Detect which cell encompasses the target text, then output its [X, Y] center coordinate. 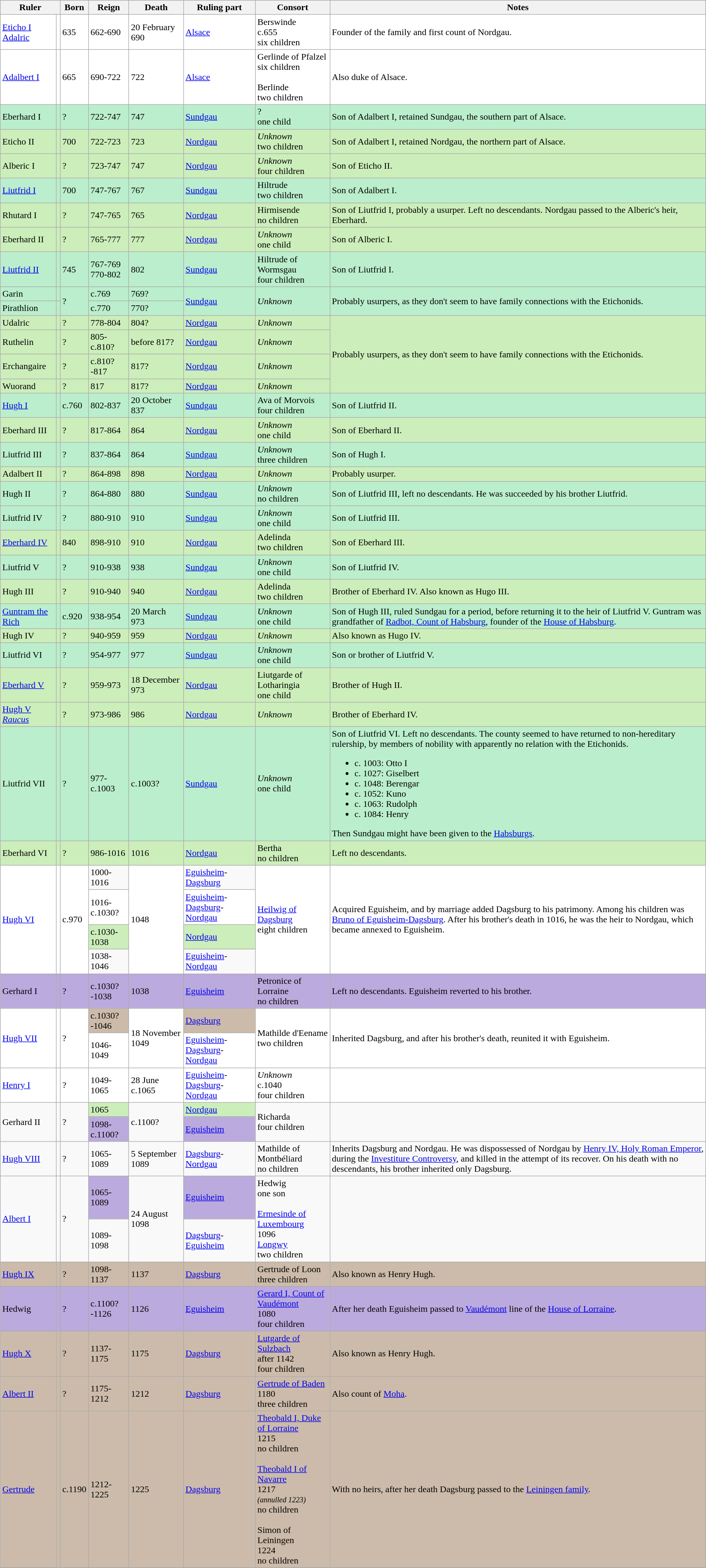
Son or brother of Liutfrid V. [518, 655]
Son of Adalbert I, retained Nordgau, the northern part of Alsace. [518, 141]
With no heirs, after her death Dagsburg passed to the Leiningen family. [518, 1490]
18 November 1049 [156, 1038]
Son of Liutfrid I. [518, 269]
Also known as Hugo IV. [518, 636]
1089-1098 [109, 1240]
Liutfrid II [28, 269]
Lutgarde of Sulzbachafter 1142four children [293, 1354]
c.1030?-1046 [109, 1020]
910-940 [109, 592]
1225 [156, 1490]
c.1100? [156, 1122]
938 [156, 567]
Eguisheim-Dagsburg [219, 878]
Gerard I, Count of Vaudémont1080four children [293, 1309]
Son of Liutfrid I, probably a usurper. Left no descendants. Nordgau passed to the Alberic's heir, Eberhard. [518, 215]
Also duke of Alsace. [518, 77]
Liutfrid VI [28, 655]
940 [156, 592]
Gerhard II [28, 1122]
Ruthelin [28, 342]
1137 [156, 1274]
Liutfrid VII [28, 784]
1098-c.1100? [109, 1129]
722 [156, 77]
Brother of Eberhard IV. [518, 715]
Dagsburg-Nordgau [219, 1159]
Eticho I Adalric [28, 32]
1126 [156, 1309]
Eguisheim-Nordgau [219, 962]
Liutgarde of Lotharingiaone child [293, 685]
Albert II [28, 1394]
Alberic I [28, 166]
Unknownthree children [293, 454]
662-690 [109, 32]
Unknownc.1040four children [293, 1085]
1000-1016 [109, 878]
20 October 837 [156, 405]
After her death Eguisheim passed to Vaudémont line of the House of Lorraine. [518, 1309]
Unknownno children [293, 494]
765-777 [109, 239]
802-837 [109, 405]
745 [75, 269]
Hugh VII [28, 1038]
Son of Eticho II. [518, 166]
Petronice of Lorraineno children [293, 991]
986-1016 [109, 853]
Unknowntwo children [293, 141]
Hugh X [28, 1354]
Eberhard III [28, 430]
Rhutard I [28, 215]
840 [75, 543]
Guntram the Rich [28, 616]
898 [156, 474]
Eberhard VI [28, 853]
c.1190 [75, 1490]
Liutfrid III [28, 454]
Mathilde of Montbéliardno children [293, 1159]
986 [156, 715]
Liutfrid V [28, 567]
24 August 1098 [156, 1219]
?one child [293, 117]
Hugh I [28, 405]
Udalric [28, 323]
Erchangaire [28, 367]
1212-1225 [109, 1490]
817 [109, 386]
before 817? [156, 342]
Liutfrid I [28, 190]
Gerhard I [28, 991]
c.810?-817 [109, 367]
1038 [156, 991]
Unknownfour children [293, 166]
Garin [28, 294]
Gerlinde of Pfalzelsix children Berlindetwo children [293, 77]
Eberhard I [28, 117]
Pirathlion [28, 308]
723-747 [109, 166]
938-954 [109, 616]
1137-1175 [109, 1354]
c.920 [75, 616]
Hugh IV [28, 636]
805-c.810? [109, 342]
910-938 [109, 567]
864-880 [109, 494]
Berswindec.655six children [293, 32]
Son of Eberhard III. [518, 543]
1038-1046 [109, 962]
690-722 [109, 77]
1016-c.1030? [109, 907]
Son of Eberhard II. [518, 430]
864-898 [109, 474]
Liutfrid IV [28, 518]
Probably usurper. [518, 474]
Eberhard IV [28, 543]
Left no descendants. Eguisheim reverted to his brother. [518, 991]
765 [156, 215]
769? [156, 294]
Brother of Hugh II. [518, 685]
723 [156, 141]
Richardafour children [293, 1122]
778-804 [109, 323]
Ava of Morvoisfour children [293, 405]
Notes [518, 8]
1212 [156, 1394]
880 [156, 494]
Wuorand [28, 386]
Gertrude of Baden1180three children [293, 1394]
Henry I [28, 1085]
973-986 [109, 715]
837-864 [109, 454]
18 December 973 [156, 685]
Heilwig of Dagsburgeight children [293, 919]
Son of Liutfrid II. [518, 405]
Son of Liutfrid III, left no descendants. He was succeeded by his brother Liutfrid. [518, 494]
Son of Liutfrid III. [518, 518]
Dagsburg-Eguisheim [219, 1240]
Berthano children [293, 853]
1046-1049 [109, 1050]
Hugh V Raucus [28, 715]
1065 [109, 1109]
Albert I [28, 1219]
Adalbert I [28, 77]
Hiltrude of Wormsgaufour children [293, 269]
20 March 973 [156, 616]
Son of Hugh I. [518, 454]
Consort [293, 8]
Hirmisendeno children [293, 215]
1016 [156, 853]
Hedwigone sonErmesinde of Luxembourg1096Longwytwo children [293, 1219]
Reign [109, 8]
767 [156, 190]
Eberhard II [28, 239]
c.1003? [156, 784]
c.1030?-1038 [109, 991]
Left no descendants. [518, 853]
1175-1212 [109, 1394]
Ruling part [219, 8]
28 June c.1065 [156, 1085]
Gertrude [28, 1490]
c.970 [75, 919]
898-910 [109, 543]
1048 [156, 919]
Eberhard V [28, 685]
1049-1065 [109, 1085]
747-765 [109, 215]
Brother of Eberhard IV. Also known as Hugo III. [518, 592]
Inherited Dagsburg, and after his brother's death, reunited it with Eguisheim. [518, 1038]
940-959 [109, 636]
959 [156, 636]
c.1030-1038 [109, 937]
Gertrude of Loonthree children [293, 1274]
767-769770-802 [109, 269]
Hugh III [28, 592]
804? [156, 323]
747-767 [109, 190]
954-977 [109, 655]
665 [75, 77]
Hedwig [28, 1309]
Son of Adalbert I, retained Sundgau, the southern part of Alsace. [518, 117]
Born [75, 8]
880-910 [109, 518]
Hugh IX [28, 1274]
1098-1137 [109, 1274]
Son of Alberic I. [518, 239]
Son of Liutfrid IV. [518, 567]
20 February 690 [156, 32]
802 [156, 269]
Hiltrudetwo children [293, 190]
Hugh II [28, 494]
Founder of the family and first count of Nordgau. [518, 32]
Mathilde d'Eenametwo children [293, 1038]
c.760 [75, 405]
Hugh VIII [28, 1159]
722-747 [109, 117]
977 [156, 655]
Theobald I, Duke of Lorraine1215no childrenTheobald I of Navarre1217(annulled 1223)no childrenSimon of Leiningen1224no children [293, 1490]
817-864 [109, 430]
635 [75, 32]
777 [156, 239]
770? [156, 308]
722-723 [109, 141]
c.1100?-1126 [109, 1309]
Death [156, 8]
1175 [156, 1354]
c.770 [109, 308]
Adalbert II [28, 474]
Eticho II [28, 141]
5 September 1089 [156, 1159]
c.769 [109, 294]
Ruler [30, 8]
Son of Adalbert I. [518, 190]
Also count of Moha. [518, 1394]
Hugh VI [28, 919]
977-c.1003 [109, 784]
959-973 [109, 685]
